Capture the cell that displays the provided text and extract its (X, Y) central coordinate. 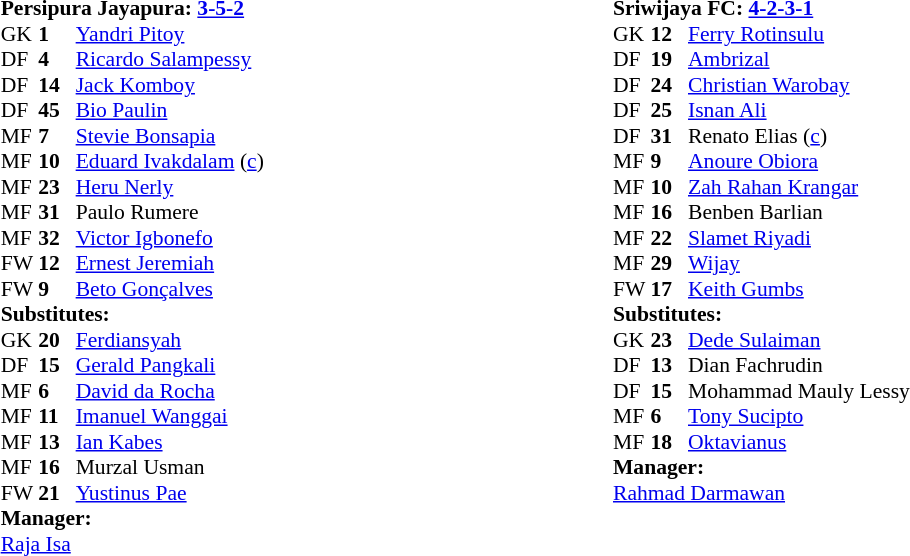
Paulo Rumere (170, 213)
Yustinus Pae (170, 493)
20 (57, 340)
Christian Warobay (799, 85)
Gerald Pangkali (170, 365)
Renato Elias (c) (799, 136)
11 (57, 417)
Eduard Ivakdalam (c) (170, 161)
18 (669, 442)
Murzal Usman (170, 467)
21 (57, 493)
Ernest Jeremiah (170, 263)
Stevie Bonsapia (170, 136)
22 (669, 238)
Dede Sulaiman (799, 340)
Isnan Ali (799, 111)
1 (57, 34)
Heru Nerly (170, 187)
32 (57, 238)
25 (669, 111)
Jack Komboy (170, 85)
Tony Sucipto (799, 417)
David da Rocha (170, 391)
Keith Gumbs (799, 289)
24 (669, 85)
17 (669, 289)
Ambrizal (799, 59)
Ian Kabes (170, 442)
Yandri Pitoy (170, 34)
Victor Igbonefo (170, 238)
Oktavianus (799, 442)
Mohammad Mauly Lessy (799, 391)
4 (57, 59)
Ferry Rotinsulu (799, 34)
Bio Paulin (170, 111)
19 (669, 59)
Anoure Obiora (799, 161)
Benben Barlian (799, 213)
Ricardo Salampessy (170, 59)
45 (57, 111)
7 (57, 136)
Slamet Riyadi (799, 238)
14 (57, 85)
Ferdiansyah (170, 340)
Wijay (799, 263)
Rahmad Darmawan (762, 493)
Beto Gonçalves (170, 289)
Dian Fachrudin (799, 365)
Zah Rahan Krangar (799, 187)
29 (669, 263)
Imanuel Wanggai (170, 417)
